Detect which cell encompasses the target text, then output its (x, y) center coordinate. 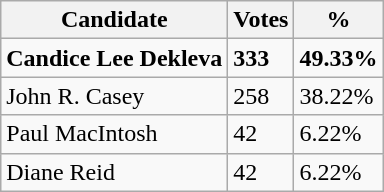
John R. Casey (114, 96)
Candice Lee Dekleva (114, 58)
% (338, 20)
38.22% (338, 96)
258 (261, 96)
49.33% (338, 58)
Diane Reid (114, 172)
Votes (261, 20)
333 (261, 58)
Paul MacIntosh (114, 134)
Candidate (114, 20)
